Capture the cell that displays the provided text and extract its [X, Y] central coordinate. 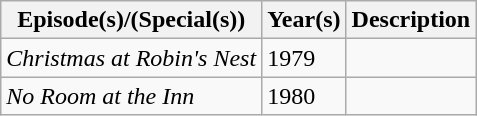
Episode(s)/(Special(s)) [132, 20]
Christmas at Robin's Nest [132, 58]
No Room at the Inn [132, 96]
1980 [304, 96]
1979 [304, 58]
Year(s) [304, 20]
Description [411, 20]
